Locate the cell with the specified text and output its (x, y) center coordinate. 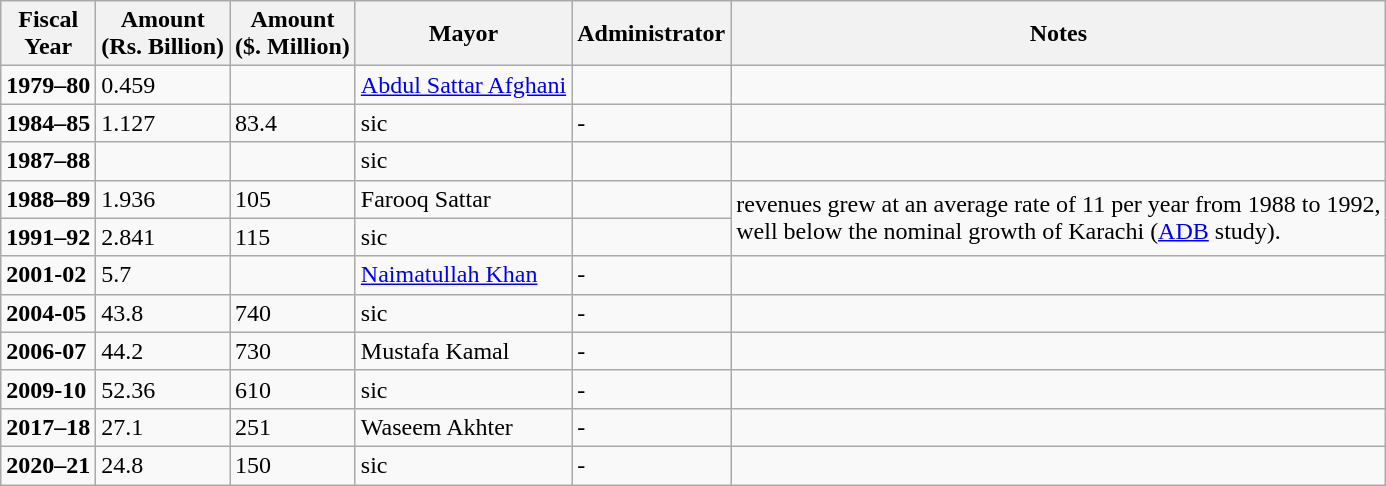
105 (293, 199)
2004-05 (48, 313)
27.1 (163, 427)
Abdul Sattar Afghani (463, 85)
Mustafa Kamal (463, 351)
2.841 (163, 237)
Farooq Sattar (463, 199)
24.8 (163, 465)
Amount($. Million) (293, 34)
1.936 (163, 199)
1.127 (163, 123)
730 (293, 351)
1979–80 (48, 85)
44.2 (163, 351)
0.459 (163, 85)
740 (293, 313)
1991–92 (48, 237)
Naimatullah Khan (463, 275)
1987–88 (48, 161)
FiscalYear (48, 34)
1984–85 (48, 123)
1988–89 (48, 199)
2001-02 (48, 275)
115 (293, 237)
43.8 (163, 313)
Waseem Akhter (463, 427)
revenues grew at an average rate of 11 per year from 1988 to 1992,well below the nominal growth of Karachi (ADB study). (1058, 218)
610 (293, 389)
83.4 (293, 123)
150 (293, 465)
2009-10 (48, 389)
Notes (1058, 34)
2017–18 (48, 427)
Administrator (652, 34)
Amount(Rs. Billion) (163, 34)
52.36 (163, 389)
5.7 (163, 275)
Mayor (463, 34)
251 (293, 427)
2020–21 (48, 465)
2006-07 (48, 351)
